From the cell containing the given text, extract its center point as [X, Y] coordinate. 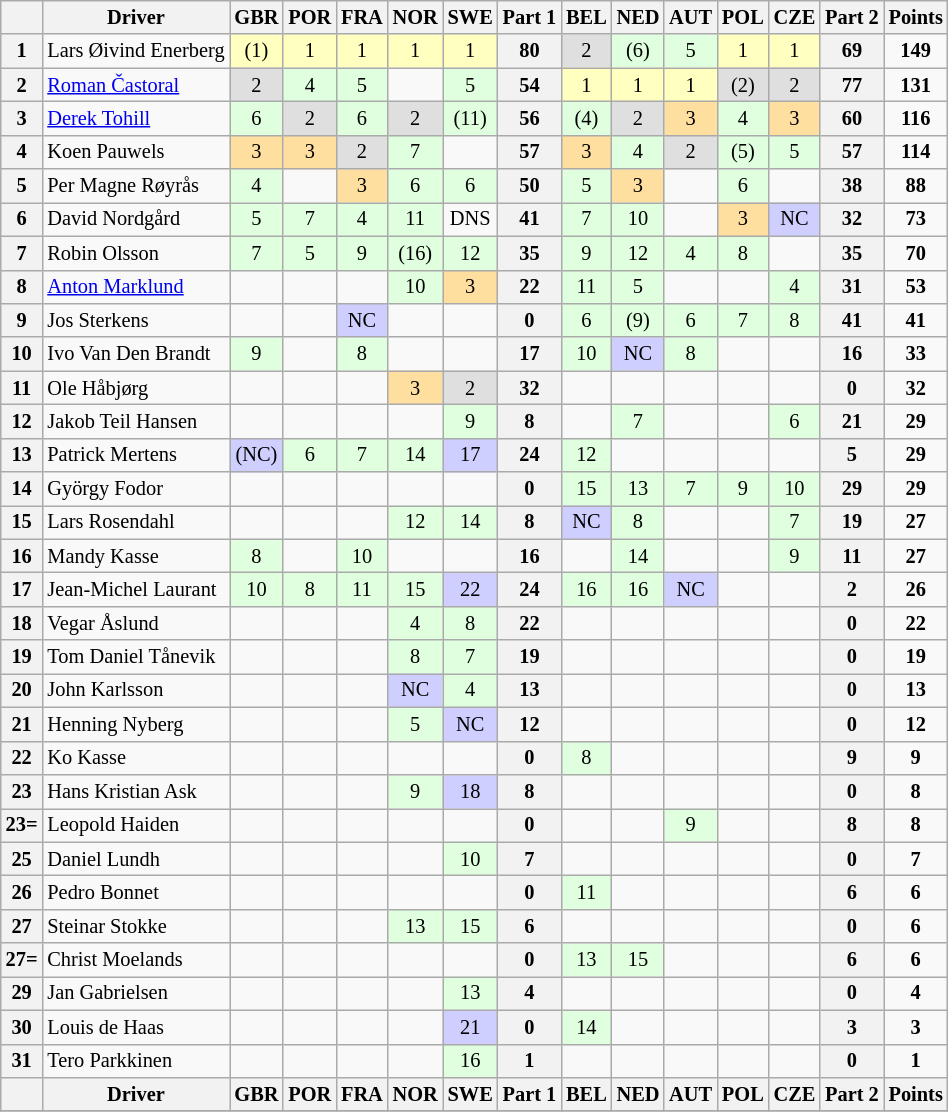
27= [22, 960]
Robin Olsson [136, 253]
Anton Marklund [136, 287]
György Fodor [136, 489]
33 [916, 354]
131 [916, 85]
(6) [638, 51]
20 [22, 690]
Patrick Mertens [136, 455]
53 [916, 287]
Lars Øivind Enerberg [136, 51]
23 [22, 791]
(2) [743, 85]
Christ Moelands [136, 960]
Ole Håbjørg [136, 388]
70 [916, 253]
149 [916, 51]
30 [22, 1027]
Tom Daniel Tånevik [136, 657]
(NC) [257, 455]
Steinar Stokke [136, 926]
Ko Kasse [136, 758]
50 [530, 186]
Jean-Michel Laurant [136, 589]
Derek Tohill [136, 118]
Roman Častoral [136, 85]
38 [852, 186]
25 [22, 859]
(16) [416, 253]
88 [916, 186]
60 [852, 118]
77 [852, 85]
(9) [638, 320]
69 [852, 51]
56 [530, 118]
Koen Pauwels [136, 152]
Pedro Bonnet [136, 892]
John Karlsson [136, 690]
114 [916, 152]
(4) [586, 118]
Hans Kristian Ask [136, 791]
Per Magne Røyrås [136, 186]
Mandy Kasse [136, 556]
54 [530, 85]
Jan Gabrielsen [136, 993]
Jos Sterkens [136, 320]
Lars Rosendahl [136, 522]
116 [916, 118]
(5) [743, 152]
(11) [470, 118]
Ivo Van Den Brandt [136, 354]
(1) [257, 51]
23= [22, 825]
Louis de Haas [136, 1027]
David Nordgård [136, 219]
DNS [470, 219]
Henning Nyberg [136, 724]
Tero Parkkinen [136, 1061]
Leopold Haiden [136, 825]
73 [916, 219]
Vegar Åslund [136, 623]
Jakob Teil Hansen [136, 421]
Daniel Lundh [136, 859]
80 [530, 51]
